Detect which cell encompasses the target text, then output its (x, y) center coordinate. 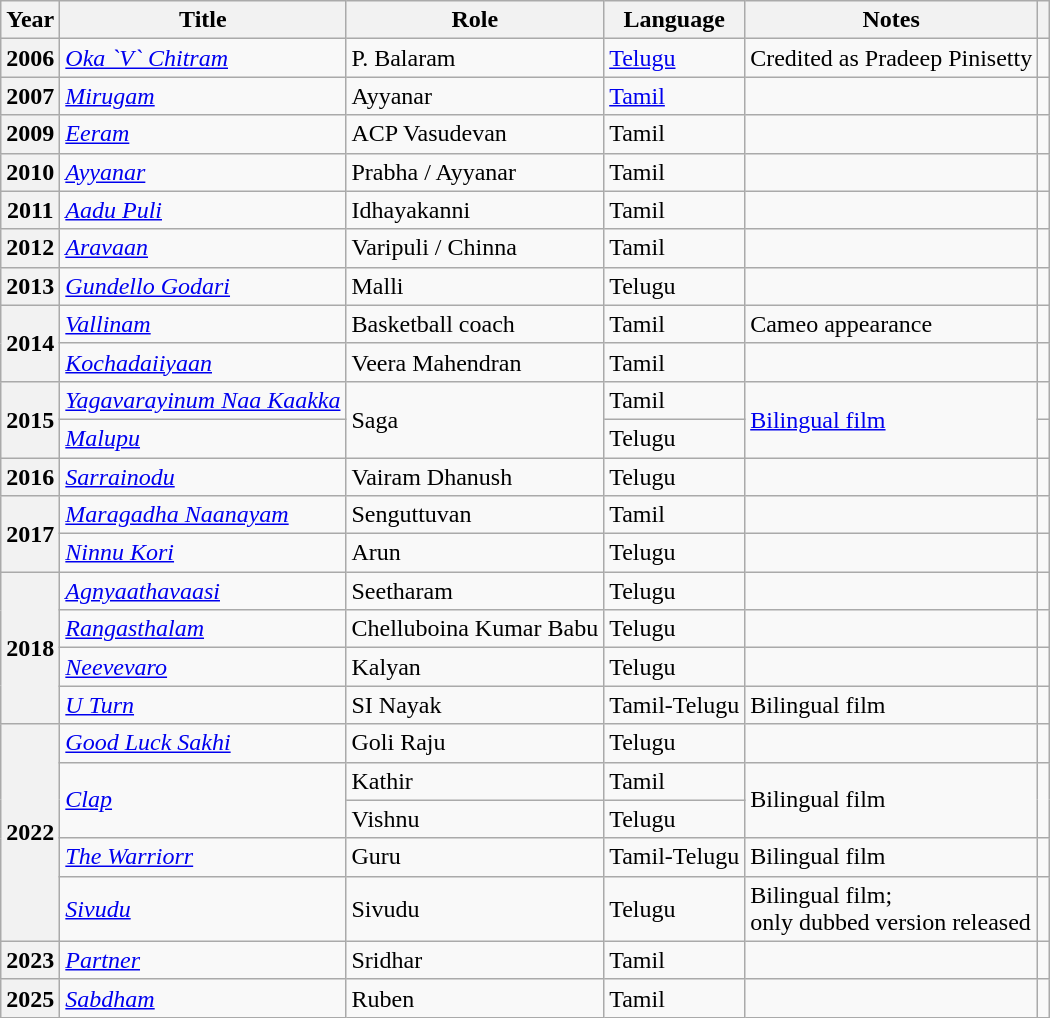
Language (674, 20)
Idhayakanni (475, 210)
Bilingual film; only dubbed version released (892, 908)
Goli Raju (475, 743)
2023 (30, 960)
Cameo appearance (892, 324)
Rangasthalam (203, 629)
2018 (30, 648)
2013 (30, 286)
Varipuli / Chinna (475, 248)
2014 (30, 343)
Mirugam (203, 96)
Guru (475, 857)
2015 (30, 419)
SI Nayak (475, 705)
Aravaan (203, 248)
Title (203, 20)
Ruben (475, 998)
Notes (892, 20)
2006 (30, 58)
Partner (203, 960)
Maragadha Naanayam (203, 515)
ACP Vasudevan (475, 134)
Vallinam (203, 324)
2025 (30, 998)
Neevevaro (203, 667)
U Turn (203, 705)
Senguttuvan (475, 515)
Vishnu (475, 819)
Chelluboina Kumar Babu (475, 629)
Ninnu Kori (203, 553)
2010 (30, 172)
Basketball coach (475, 324)
2011 (30, 210)
2012 (30, 248)
Gundello Godari (203, 286)
Kalyan (475, 667)
Year (30, 20)
2009 (30, 134)
Malli (475, 286)
Kochadaiiyaan (203, 362)
Aadu Puli (203, 210)
2016 (30, 477)
2007 (30, 96)
Role (475, 20)
Veera Mahendran (475, 362)
Agnyaathavaasi (203, 591)
2022 (30, 832)
Oka `V` Chitram (203, 58)
Kathir (475, 781)
Saga (475, 419)
Malupu (203, 438)
Sabdham (203, 998)
Credited as Pradeep Pinisetty (892, 58)
Vairam Dhanush (475, 477)
Good Luck Sakhi (203, 743)
Prabha / Ayyanar (475, 172)
2017 (30, 534)
The Warriorr (203, 857)
Seetharam (475, 591)
P. Balaram (475, 58)
Eeram (203, 134)
Yagavarayinum Naa Kaakka (203, 400)
Clap (203, 800)
Sridhar (475, 960)
Sarrainodu (203, 477)
Arun (475, 553)
